Find where the given text appears and provide that cell's center as (X, Y) coordinate. 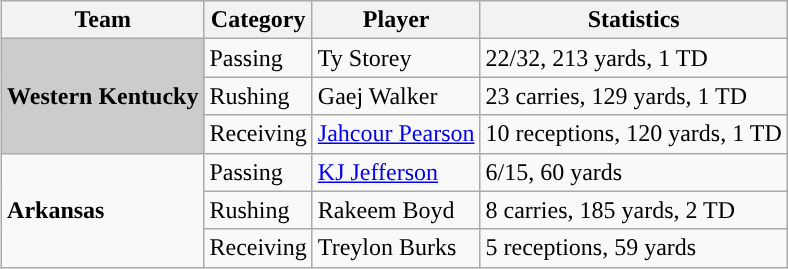
KJ Jefferson (396, 172)
Arkansas (103, 210)
Player (396, 20)
Gaej Walker (396, 96)
Statistics (634, 20)
Western Kentucky (103, 96)
5 receptions, 59 yards (634, 248)
Rakeem Boyd (396, 210)
6/15, 60 yards (634, 172)
22/32, 213 yards, 1 TD (634, 58)
23 carries, 129 yards, 1 TD (634, 96)
Treylon Burks (396, 248)
8 carries, 185 yards, 2 TD (634, 210)
Category (258, 20)
10 receptions, 120 yards, 1 TD (634, 134)
Jahcour Pearson (396, 134)
Ty Storey (396, 58)
Team (103, 20)
